Locate the cell with the specified text and output its (x, y) center coordinate. 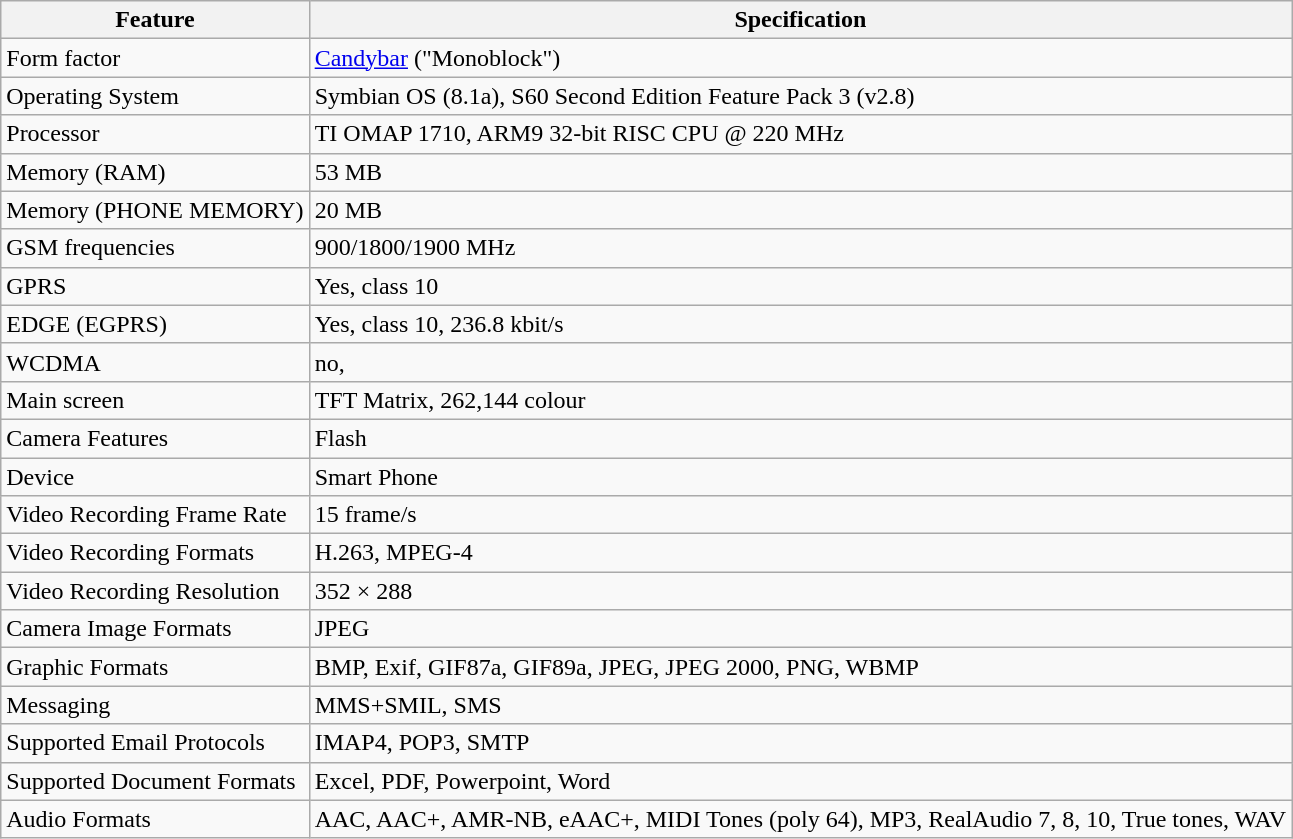
Supported Email Protocols (155, 743)
EDGE (EGPRS) (155, 324)
352 × 288 (800, 591)
AAC, AAC+, AMR-NB, eAAC+, MIDI Tones (poly 64), MP3, RealAudio 7, 8, 10, True tones, WAV (800, 819)
Supported Document Formats (155, 781)
Video Recording Resolution (155, 591)
Audio Formats (155, 819)
Symbian OS (8.1a), S60 Second Edition Feature Pack 3 (v2.8) (800, 96)
TI OMAP 1710, ARM9 32-bit RISC CPU @ 220 MHz (800, 134)
Graphic Formats (155, 667)
MMS+SMIL, SMS (800, 705)
Memory (RAM) (155, 172)
Video Recording Formats (155, 553)
15 frame/s (800, 515)
Camera Features (155, 438)
20 MB (800, 210)
Messaging (155, 705)
Video Recording Frame Rate (155, 515)
Flash (800, 438)
no, (800, 362)
GSM frequencies (155, 248)
BMP, Exif, GIF87a, GIF89a, JPEG, JPEG 2000, PNG, WBMP (800, 667)
Excel, PDF, Powerpoint, Word (800, 781)
TFT Matrix, 262,144 colour (800, 400)
53 MB (800, 172)
Feature (155, 20)
Smart Phone (800, 477)
Device (155, 477)
Specification (800, 20)
Form factor (155, 58)
Processor (155, 134)
Yes, class 10 (800, 286)
Yes, class 10, 236.8 kbit/s (800, 324)
Camera Image Formats (155, 629)
Memory (PHONE MEMORY) (155, 210)
IMAP4, POP3, SMTP (800, 743)
JPEG (800, 629)
900/1800/1900 MHz (800, 248)
WCDMA (155, 362)
Candybar ("Monoblock") (800, 58)
H.263, MPEG-4 (800, 553)
GPRS (155, 286)
Operating System (155, 96)
Main screen (155, 400)
